For the text-containing cell, return its midpoint in (X, Y) coordinate format. 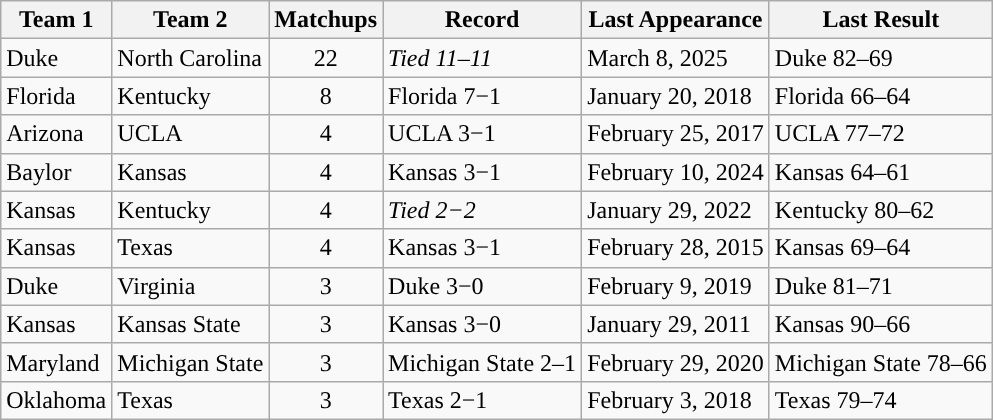
Kansas 64–61 (880, 172)
February 9, 2019 (676, 286)
March 8, 2025 (676, 58)
Duke 3−0 (482, 286)
Texas 2−1 (482, 400)
Kansas 3−0 (482, 324)
January 20, 2018 (676, 96)
Duke 82–69 (880, 58)
Virginia (190, 286)
Florida 66–64 (880, 96)
Kansas State (190, 324)
Michigan State 2–1 (482, 362)
Maryland (56, 362)
February 3, 2018 (676, 400)
Last Appearance (676, 20)
Duke 81–71 (880, 286)
Oklahoma (56, 400)
Michigan State (190, 362)
Texas 79–74 (880, 400)
Last Result (880, 20)
Arizona (56, 134)
Baylor (56, 172)
February 10, 2024 (676, 172)
Team 1 (56, 20)
February 25, 2017 (676, 134)
Team 2 (190, 20)
Kansas 90–66 (880, 324)
January 29, 2011 (676, 324)
Florida 7−1 (482, 96)
January 29, 2022 (676, 210)
8 (326, 96)
UCLA (190, 134)
UCLA 77–72 (880, 134)
February 29, 2020 (676, 362)
Michigan State 78–66 (880, 362)
Matchups (326, 20)
UCLA 3−1 (482, 134)
Kansas 69–64 (880, 248)
Record (482, 20)
Tied 2−2 (482, 210)
Tied 11–11 (482, 58)
22 (326, 58)
North Carolina (190, 58)
February 28, 2015 (676, 248)
Florida (56, 96)
Kentucky 80–62 (880, 210)
